Find where the given text appears and provide that cell's center as [x, y] coordinate. 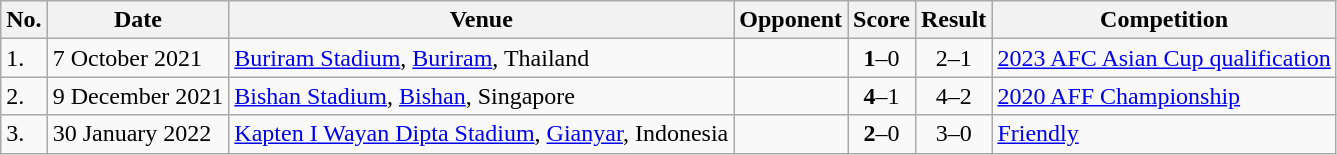
No. [24, 20]
Opponent [791, 20]
2–0 [882, 134]
3. [24, 134]
Competition [1164, 20]
2023 AFC Asian Cup qualification [1164, 58]
Score [882, 20]
4–2 [953, 96]
2. [24, 96]
Venue [482, 20]
1–0 [882, 58]
Friendly [1164, 134]
1. [24, 58]
2–1 [953, 58]
30 January 2022 [138, 134]
Buriram Stadium, Buriram, Thailand [482, 58]
Kapten I Wayan Dipta Stadium, Gianyar, Indonesia [482, 134]
7 October 2021 [138, 58]
3–0 [953, 134]
Bishan Stadium, Bishan, Singapore [482, 96]
2020 AFF Championship [1164, 96]
4–1 [882, 96]
9 December 2021 [138, 96]
Date [138, 20]
Result [953, 20]
